From the cell containing the given text, extract its center point as [x, y] coordinate. 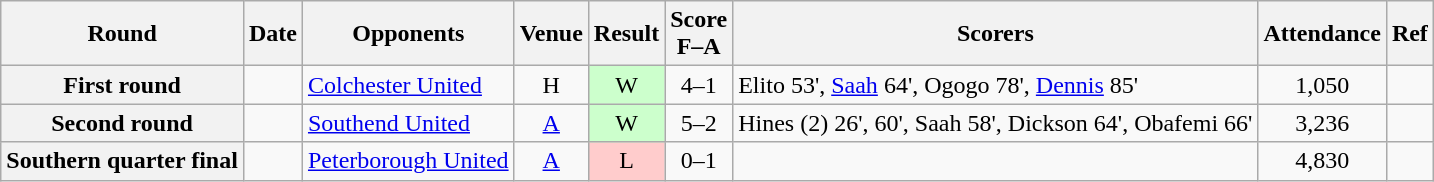
Ref [1410, 34]
3,236 [1322, 123]
Round [122, 34]
1,050 [1322, 85]
Peterborough United [408, 161]
ScoreF–A [699, 34]
5–2 [699, 123]
Southend United [408, 123]
Hines (2) 26', 60', Saah 58', Dickson 64', Obafemi 66' [996, 123]
Result [626, 34]
Scorers [996, 34]
Opponents [408, 34]
Colchester United [408, 85]
Second round [122, 123]
4,830 [1322, 161]
0–1 [699, 161]
4–1 [699, 85]
Date [272, 34]
Elito 53', Saah 64', Ogogo 78', Dennis 85' [996, 85]
H [551, 85]
Venue [551, 34]
L [626, 161]
Southern quarter final [122, 161]
Attendance [1322, 34]
First round [122, 85]
